Locate the cell with the specified text and output its [X, Y] center coordinate. 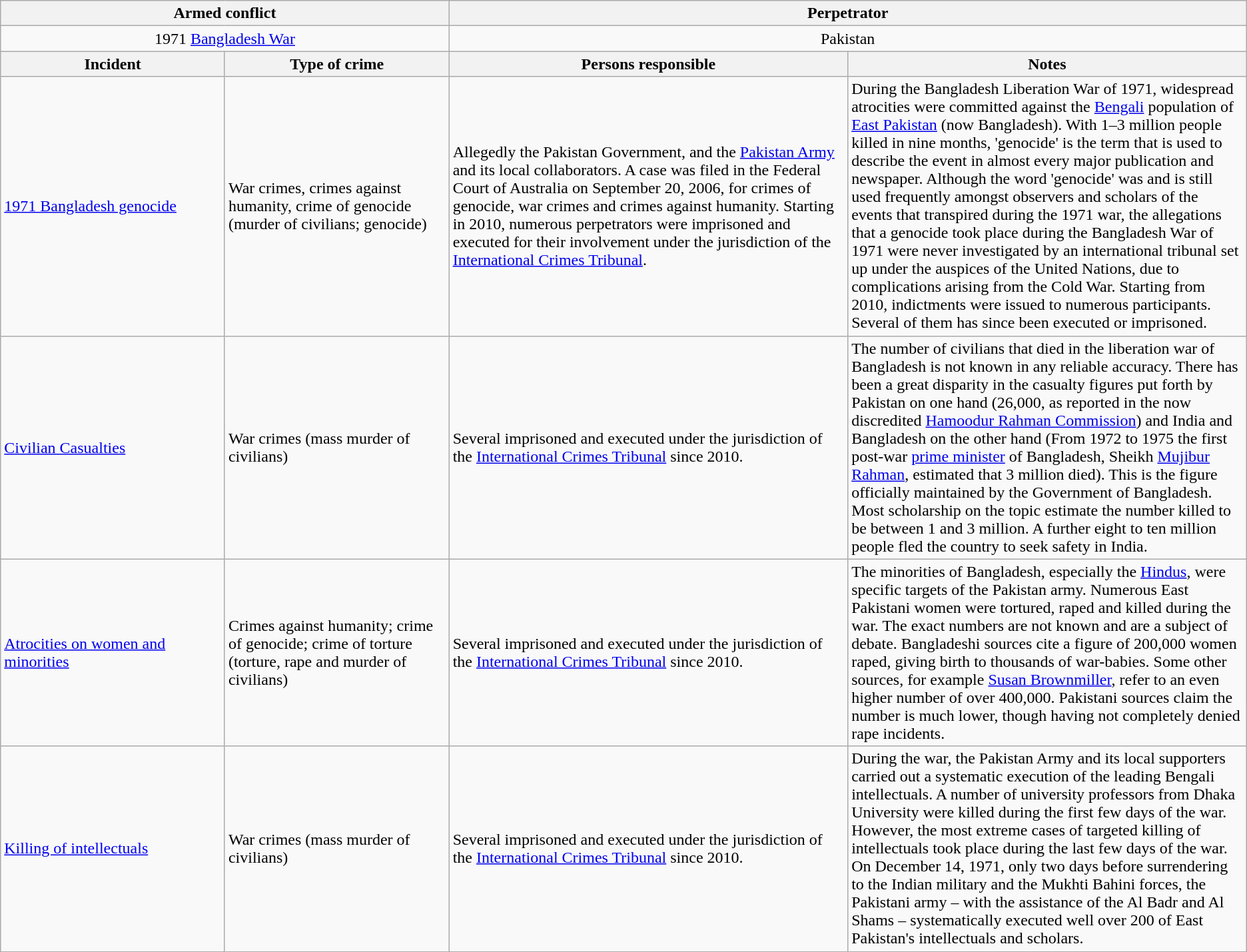
Notes [1047, 64]
1971 Bangladesh War [225, 39]
1971 Bangladesh genocide [113, 207]
Perpetrator [847, 13]
Armed conflict [225, 13]
Incident [113, 64]
Crimes against humanity; crime of genocide; crime of torture (torture, rape and murder of civilians) [337, 653]
Persons responsible [649, 64]
Type of crime [337, 64]
Atrocities on women and minorities [113, 653]
Killing of intellectuals [113, 849]
Civilian Casualties [113, 448]
War crimes, crimes against humanity, crime of genocide (murder of civilians; genocide) [337, 207]
Pakistan [847, 39]
